For the text-containing cell, return its midpoint in (x, y) coordinate format. 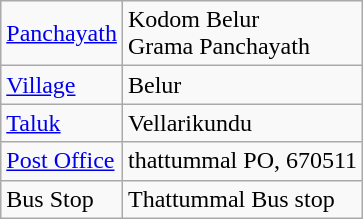
Village (62, 85)
Taluk (62, 123)
Vellarikundu (242, 123)
thattummal PO, 670511 (242, 161)
Bus Stop (62, 199)
Thattummal Bus stop (242, 199)
Kodom BelurGrama Panchayath (242, 34)
Panchayath (62, 34)
Belur (242, 85)
Post Office (62, 161)
